Search for the cell housing the specified text and yield its [X, Y] center coordinate. 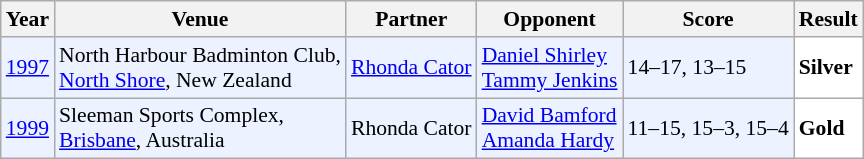
11–15, 15–3, 15–4 [708, 128]
1997 [28, 68]
Result [828, 19]
Venue [200, 19]
Partner [412, 19]
Gold [828, 128]
David Bamford Amanda Hardy [550, 128]
Year [28, 19]
Opponent [550, 19]
14–17, 13–15 [708, 68]
Daniel Shirley Tammy Jenkins [550, 68]
North Harbour Badminton Club,North Shore, New Zealand [200, 68]
Sleeman Sports Complex,Brisbane, Australia [200, 128]
Silver [828, 68]
1999 [28, 128]
Score [708, 19]
